Locate the cell with the specified text and output its (X, Y) center coordinate. 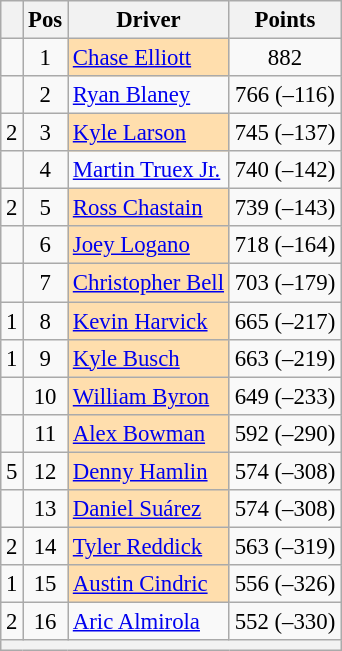
Ross Chastain (149, 208)
4 (46, 170)
Kyle Larson (149, 133)
3 (46, 133)
Ryan Blaney (149, 95)
Kevin Harvick (149, 321)
663 (–219) (284, 358)
Christopher Bell (149, 283)
649 (–233) (284, 396)
718 (–164) (284, 245)
8 (46, 321)
552 (–330) (284, 621)
Joey Logano (149, 245)
7 (46, 283)
Kyle Busch (149, 358)
740 (–142) (284, 170)
556 (–326) (284, 584)
Austin Cindric (149, 584)
745 (–137) (284, 133)
12 (46, 471)
14 (46, 546)
Pos (46, 20)
882 (284, 58)
592 (–290) (284, 433)
13 (46, 509)
10 (46, 396)
Martin Truex Jr. (149, 170)
Daniel Suárez (149, 509)
Tyler Reddick (149, 546)
703 (–179) (284, 283)
766 (–116) (284, 95)
563 (–319) (284, 546)
Denny Hamlin (149, 471)
6 (46, 245)
William Byron (149, 396)
11 (46, 433)
9 (46, 358)
Alex Bowman (149, 433)
739 (–143) (284, 208)
Driver (149, 20)
665 (–217) (284, 321)
Points (284, 20)
16 (46, 621)
Aric Almirola (149, 621)
Chase Elliott (149, 58)
15 (46, 584)
